Extract the [X, Y] coordinate from the center of the cell holding the provided text.  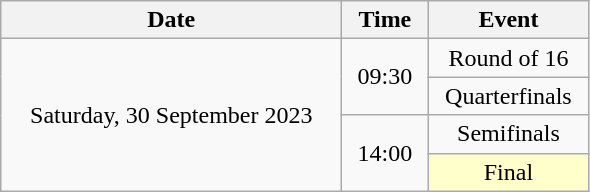
Quarterfinals [508, 96]
14:00 [385, 153]
Final [508, 172]
09:30 [385, 77]
Round of 16 [508, 58]
Time [385, 20]
Saturday, 30 September 2023 [172, 115]
Semifinals [508, 134]
Date [172, 20]
Event [508, 20]
